From the cell containing the given text, extract its center point as (x, y) coordinate. 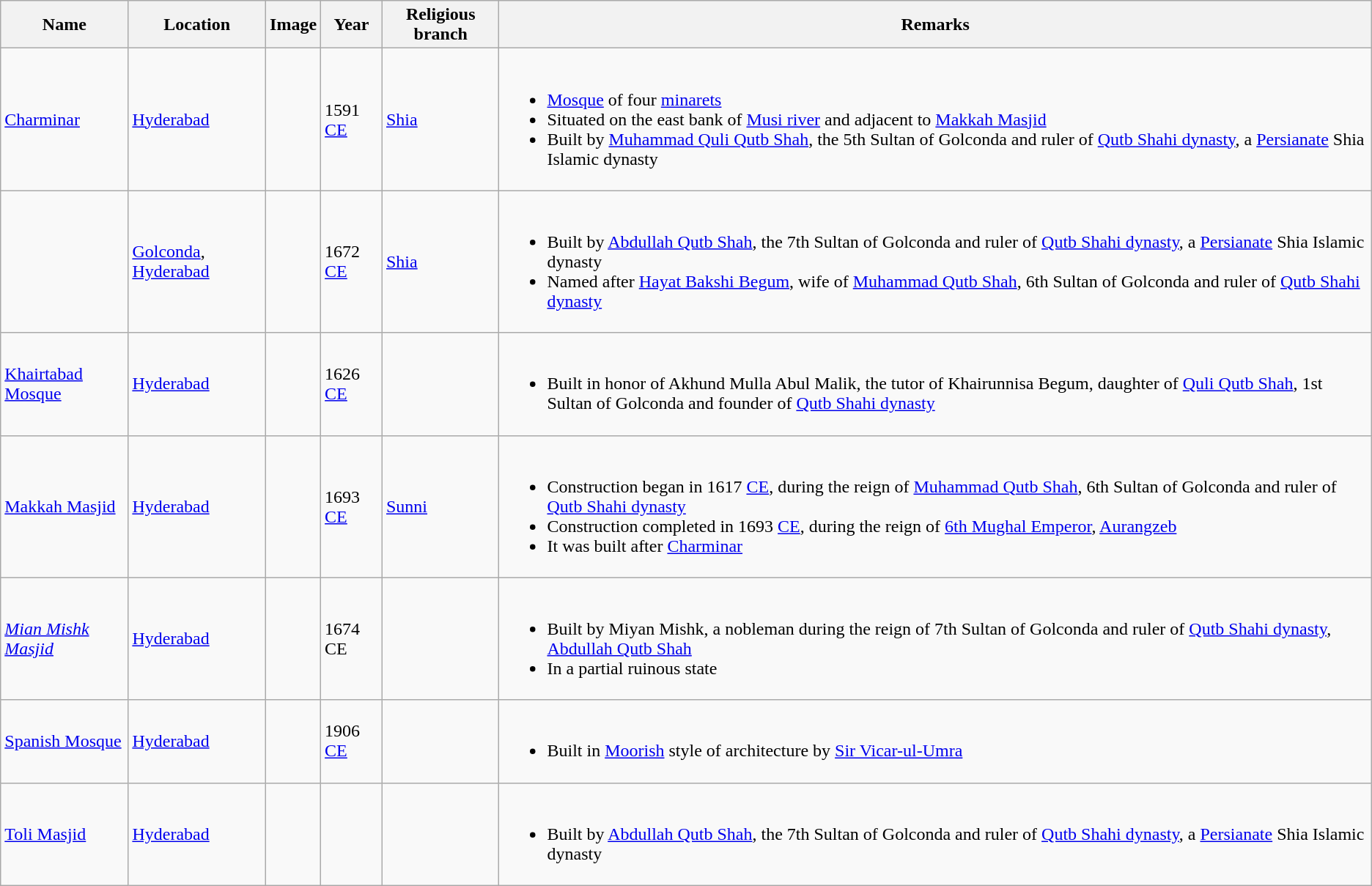
1672 CE (352, 262)
1591 CE (352, 119)
Name (64, 25)
1626 CE (352, 384)
Year (352, 25)
1906 CE (352, 742)
Built in Moorish style of architecture by Sir Vicar-ul-Umra (935, 742)
Charminar (64, 119)
Mian Mishk Masjid (64, 639)
1674 CE (352, 639)
Spanish Mosque (64, 742)
Built by Abdullah Qutb Shah, the 7th Sultan of Golconda and ruler of Qutb Shahi dynasty, a Persianate Shia Islamic dynasty (935, 834)
Khairtabad Mosque (64, 384)
Remarks (935, 25)
1693 CE (352, 506)
Makkah Masjid (64, 506)
Sunni (440, 506)
Image (293, 25)
Golconda, Hyderabad (197, 262)
Toli Masjid (64, 834)
Religious branch (440, 25)
Location (197, 25)
